For the text-containing cell, return its midpoint in [X, Y] coordinate format. 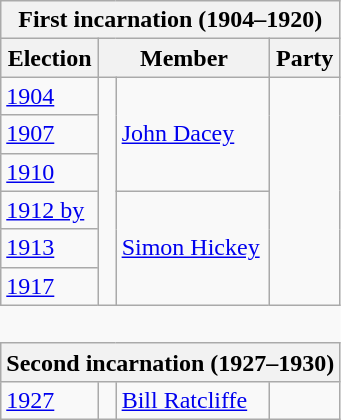
Party [304, 58]
1927 [50, 400]
John Dacey [192, 134]
Second incarnation (1927–1930) [170, 362]
Election [50, 58]
Simon Hickey [192, 248]
1912 by [50, 210]
First incarnation (1904–1920) [170, 20]
1907 [50, 134]
Bill Ratcliffe [192, 400]
1910 [50, 172]
1913 [50, 248]
Member [184, 58]
1904 [50, 96]
1917 [50, 286]
